Search for the cell housing the specified text and yield its [X, Y] center coordinate. 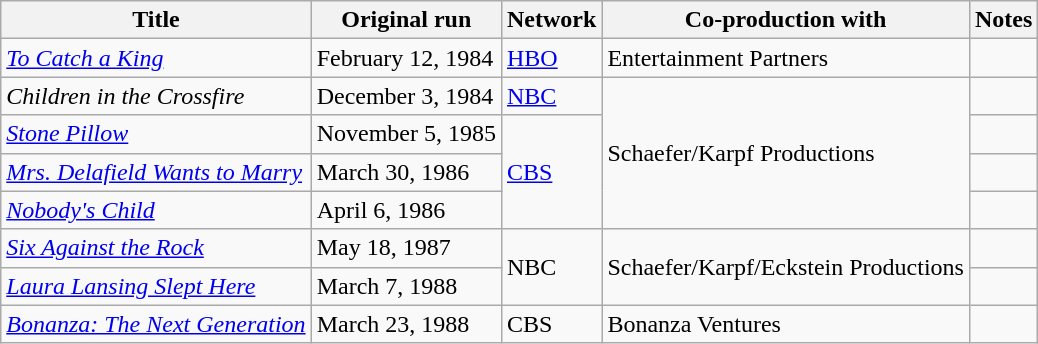
Mrs. Delafield Wants to Marry [156, 172]
Bonanza Ventures [786, 324]
April 6, 1986 [406, 210]
November 5, 1985 [406, 134]
May 18, 1987 [406, 248]
Entertainment Partners [786, 58]
March 30, 1986 [406, 172]
Nobody's Child [156, 210]
Stone Pillow [156, 134]
Children in the Crossfire [156, 96]
March 7, 1988 [406, 286]
February 12, 1984 [406, 58]
Schaefer/Karpf Productions [786, 153]
Original run [406, 20]
Six Against the Rock [156, 248]
Notes [1003, 20]
Title [156, 20]
HBO [551, 58]
To Catch a King [156, 58]
March 23, 1988 [406, 324]
December 3, 1984 [406, 96]
Network [551, 20]
Laura Lansing Slept Here [156, 286]
Co-production with [786, 20]
Bonanza: The Next Generation [156, 324]
Schaefer/Karpf/Eckstein Productions [786, 267]
